Provide the [X, Y] coordinate of the cell's center where the given text is located.  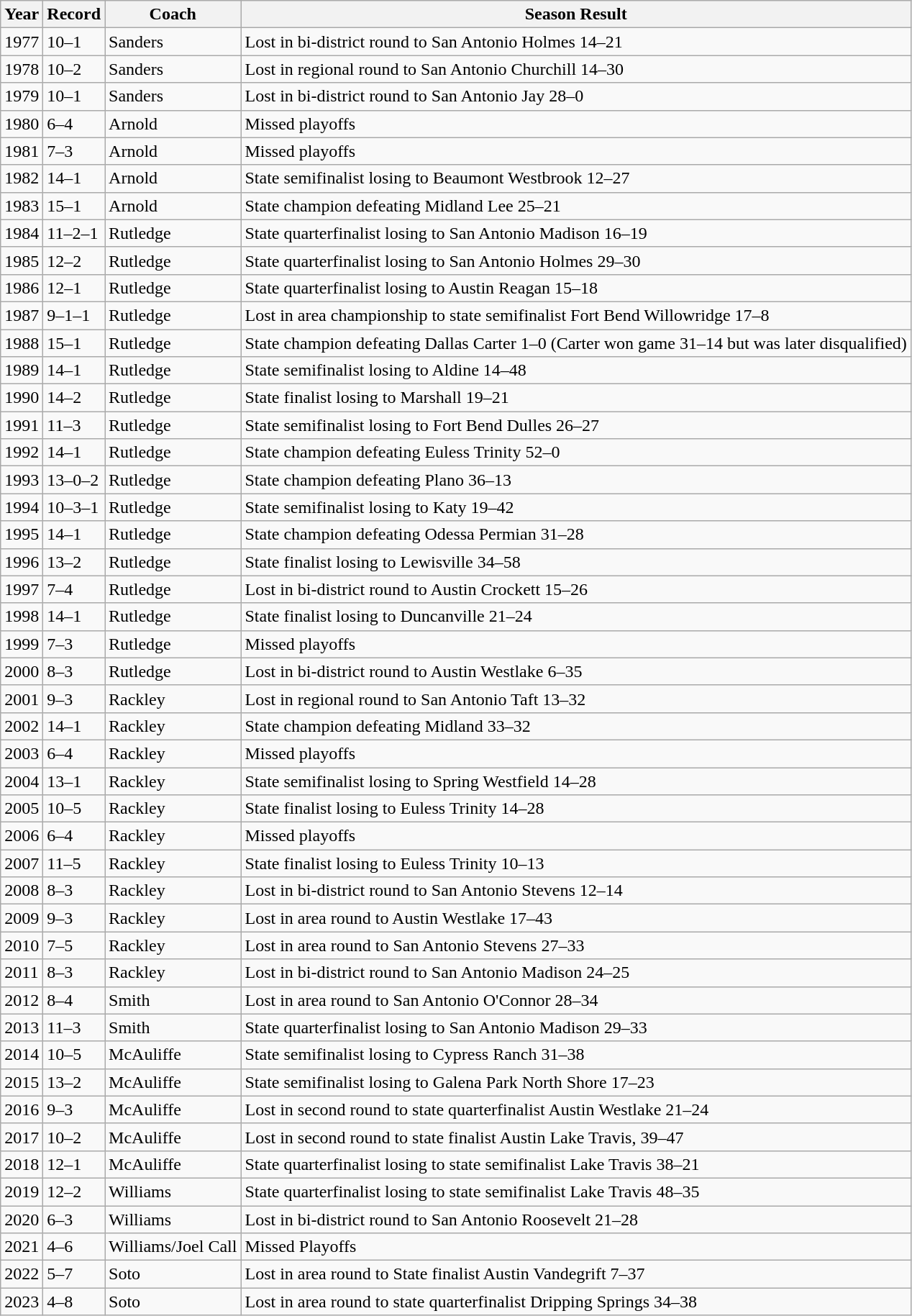
1998 [22, 617]
State quarterfinalist losing to San Antonio Madison 29–33 [575, 1027]
State finalist losing to Marshall 19–21 [575, 398]
14–2 [74, 398]
State quarterfinalist losing to state semifinalist Lake Travis 38–21 [575, 1164]
Missed Playoffs [575, 1247]
2016 [22, 1109]
State quarterfinalist losing to Austin Reagan 15–18 [575, 288]
2007 [22, 863]
Lost in bi-district round to Austin Westlake 6–35 [575, 671]
State quarterfinalist losing to San Antonio Madison 16–19 [575, 233]
Lost in area round to State finalist Austin Vandegrift 7–37 [575, 1274]
1980 [22, 124]
1983 [22, 206]
2004 [22, 781]
State quarterfinalist losing to state semifinalist Lake Travis 48–35 [575, 1192]
8–4 [74, 1000]
Lost in area championship to state semifinalist Fort Bend Willowridge 17–8 [575, 315]
2022 [22, 1274]
Lost in area round to San Antonio O'Connor 28–34 [575, 1000]
1981 [22, 151]
2018 [22, 1164]
1995 [22, 535]
1979 [22, 96]
2005 [22, 809]
2006 [22, 836]
State semifinalist losing to Aldine 14–48 [575, 371]
State champion defeating Midland Lee 25–21 [575, 206]
2019 [22, 1192]
1985 [22, 260]
Lost in area round to Austin Westlake 17–43 [575, 918]
Lost in area round to state quarterfinalist Dripping Springs 34–38 [575, 1302]
2000 [22, 671]
State champion defeating Plano 36–13 [575, 480]
1990 [22, 398]
State finalist losing to Euless Trinity 10–13 [575, 863]
1994 [22, 507]
2021 [22, 1247]
State finalist losing to Duncanville 21–24 [575, 617]
2011 [22, 973]
1982 [22, 178]
Lost in bi-district round to San Antonio Roosevelt 21–28 [575, 1220]
1988 [22, 343]
2015 [22, 1082]
State semifinalist losing to Cypress Ranch 31–38 [575, 1055]
State semifinalist losing to Beaumont Westbrook 12–27 [575, 178]
5–7 [74, 1274]
2009 [22, 918]
11–2–1 [74, 233]
2003 [22, 753]
11–5 [74, 863]
Year [22, 14]
1984 [22, 233]
State finalist losing to Euless Trinity 14–28 [575, 809]
1977 [22, 42]
4–8 [74, 1302]
2012 [22, 1000]
1978 [22, 69]
State semifinalist losing to Galena Park North Shore 17–23 [575, 1082]
State semifinalist losing to Fort Bend Dulles 26–27 [575, 425]
State finalist losing to Lewisville 34–58 [575, 562]
1991 [22, 425]
State semifinalist losing to Katy 19–42 [575, 507]
13–0–2 [74, 480]
Lost in regional round to San Antonio Taft 13–32 [575, 699]
Lost in bi-district round to San Antonio Stevens 12–14 [575, 891]
13–1 [74, 781]
Lost in regional round to San Antonio Churchill 14–30 [575, 69]
State semifinalist losing to Spring Westfield 14–28 [575, 781]
1986 [22, 288]
Record [74, 14]
7–5 [74, 945]
Lost in area round to San Antonio Stevens 27–33 [575, 945]
2017 [22, 1137]
2008 [22, 891]
9–1–1 [74, 315]
State quarterfinalist losing to San Antonio Holmes 29–30 [575, 260]
2001 [22, 699]
2013 [22, 1027]
Lost in bi-district round to San Antonio Madison 24–25 [575, 973]
10–3–1 [74, 507]
1987 [22, 315]
Lost in second round to state finalist Austin Lake Travis, 39–47 [575, 1137]
1993 [22, 480]
Lost in bi-district round to San Antonio Holmes 14–21 [575, 42]
2010 [22, 945]
2014 [22, 1055]
2023 [22, 1302]
State champion defeating Midland 33–32 [575, 726]
Season Result [575, 14]
2002 [22, 726]
1996 [22, 562]
2020 [22, 1220]
1992 [22, 453]
4–6 [74, 1247]
Lost in second round to state quarterfinalist Austin Westlake 21–24 [575, 1109]
State champion defeating Odessa Permian 31–28 [575, 535]
Lost in bi-district round to San Antonio Jay 28–0 [575, 96]
State champion defeating Euless Trinity 52–0 [575, 453]
Lost in bi-district round to Austin Crockett 15–26 [575, 589]
7–4 [74, 589]
1989 [22, 371]
1997 [22, 589]
Coach [173, 14]
1999 [22, 644]
6–3 [74, 1220]
Williams/Joel Call [173, 1247]
State champion defeating Dallas Carter 1–0 (Carter won game 31–14 but was later disqualified) [575, 343]
